Determine the (X, Y) coordinate at the center of the cell enclosing the given text.  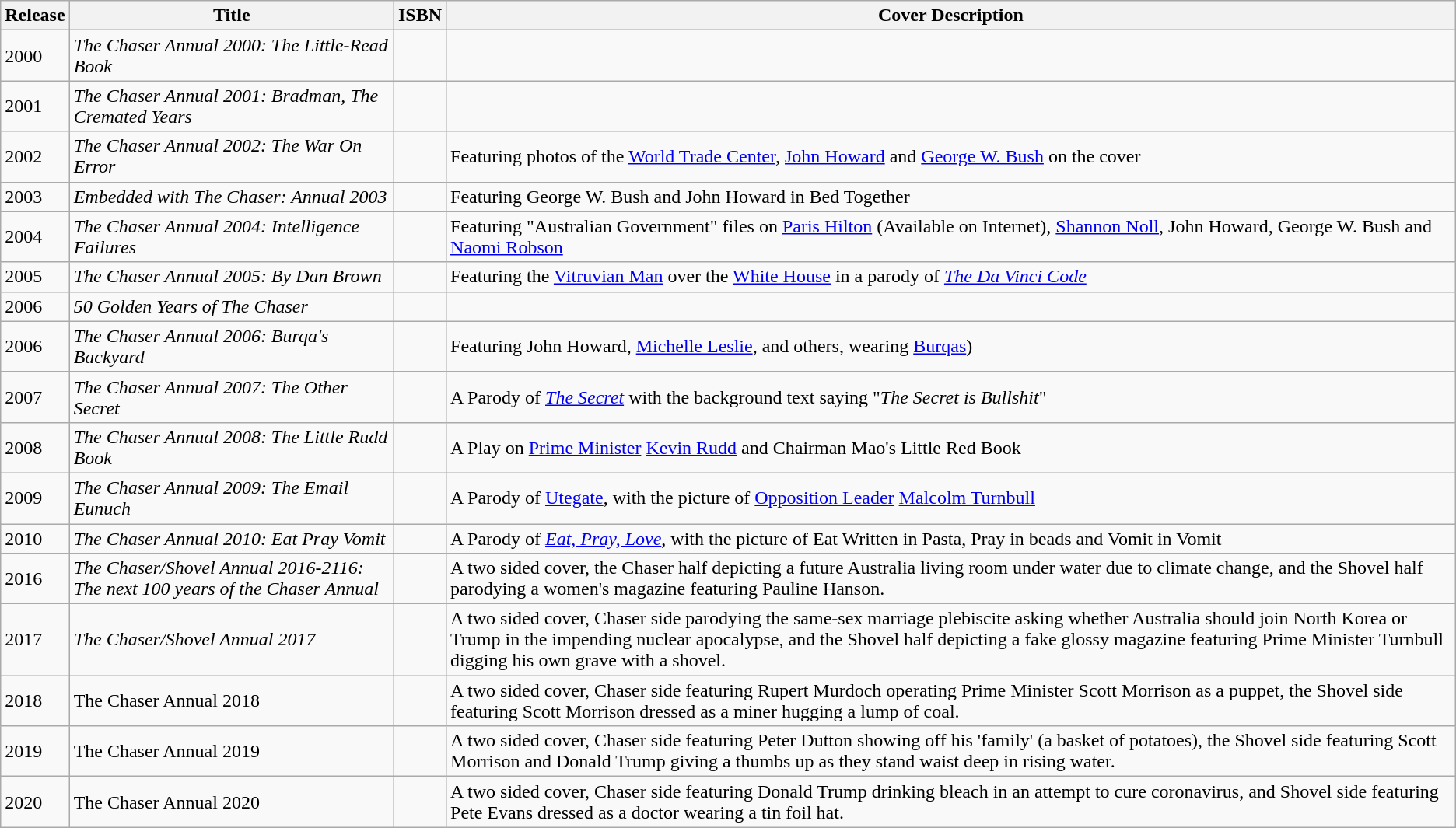
2009 (35, 498)
The Chaser Annual 2007: The Other Secret (232, 397)
2000 (35, 56)
Featuring John Howard, Michelle Leslie, and others, wearing Burqas) (951, 347)
A Parody of Eat, Pray, Love, with the picture of Eat Written in Pasta, Pray in beads and Vomit in Vomit (951, 539)
A Parody of Utegate, with the picture of Opposition Leader Malcolm Turnbull (951, 498)
Embedded with The Chaser: Annual 2003 (232, 197)
The Chaser Annual 2001: Bradman, The Cremated Years (232, 106)
The Chaser Annual 2010: Eat Pray Vomit (232, 539)
2003 (35, 197)
The Chaser/Shovel Annual 2016-2116: The next 100 years of the Chaser Annual (232, 578)
The Chaser/Shovel Annual 2017 (232, 640)
The Chaser Annual 2020 (232, 802)
2008 (35, 448)
Featuring photos of the World Trade Center, John Howard and George W. Bush on the cover (951, 157)
Release (35, 16)
The Chaser Annual 2009: The Email Eunuch (232, 498)
The Chaser Annual 2005: By Dan Brown (232, 277)
2010 (35, 539)
Featuring the Vitruvian Man over the White House in a parody of The Da Vinci Code (951, 277)
2002 (35, 157)
A Parody of The Secret with the background text saying "The Secret is Bullshit" (951, 397)
The Chaser Annual 2008: The Little Rudd Book (232, 448)
50 Golden Years of The Chaser (232, 306)
Title (232, 16)
2018 (35, 701)
2017 (35, 640)
ISBN (420, 16)
The Chaser Annual 2006: Burqa's Backyard (232, 347)
2001 (35, 106)
The Chaser Annual 2018 (232, 701)
2007 (35, 397)
Featuring "Australian Government" files on Paris Hilton (Available on Internet), Shannon Noll, John Howard, George W. Bush and Naomi Robson (951, 236)
The Chaser Annual 2002: The War On Error (232, 157)
A Play on Prime Minister Kevin Rudd and Chairman Mao's Little Red Book (951, 448)
2019 (35, 751)
Featuring George W. Bush and John Howard in Bed Together (951, 197)
The Chaser Annual 2000: The Little-Read Book (232, 56)
2020 (35, 802)
2005 (35, 277)
The Chaser Annual 2019 (232, 751)
The Chaser Annual 2004: Intelligence Failures (232, 236)
2004 (35, 236)
2016 (35, 578)
Cover Description (951, 16)
